Find where the given text appears and provide that cell's center as [x, y] coordinate. 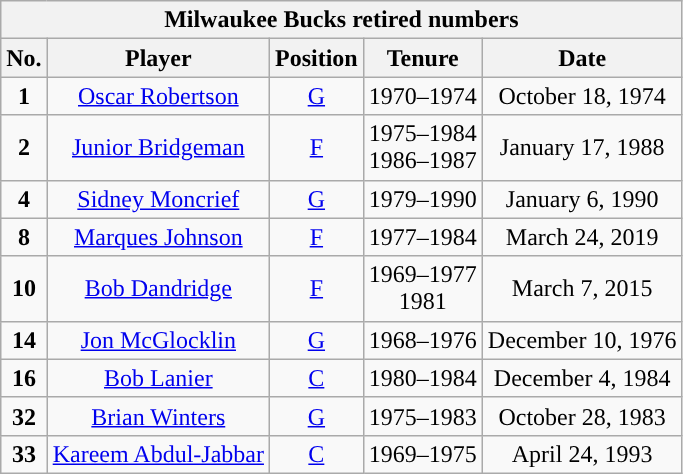
December 10, 1976 [582, 340]
Tenure [422, 58]
Kareem Abdul-Jabbar [158, 454]
Date [582, 58]
January 17, 1988 [582, 148]
1977–1984 [422, 237]
Brian Winters [158, 416]
No. [24, 58]
10 [24, 288]
October 28, 1983 [582, 416]
14 [24, 340]
1975–1983 [422, 416]
Sidney Moncrief [158, 199]
1980–1984 [422, 378]
16 [24, 378]
33 [24, 454]
Bob Lanier [158, 378]
4 [24, 199]
October 18, 1974 [582, 96]
1979–1990 [422, 199]
8 [24, 237]
1968–1976 [422, 340]
Milwaukee Bucks retired numbers [342, 20]
1 [24, 96]
Jon McGlocklin [158, 340]
Bob Dandridge [158, 288]
1975–19841986–1987 [422, 148]
Oscar Robertson [158, 96]
1970–1974 [422, 96]
January 6, 1990 [582, 199]
March 24, 2019 [582, 237]
Position [316, 58]
Marques Johnson [158, 237]
Player [158, 58]
December 4, 1984 [582, 378]
April 24, 1993 [582, 454]
32 [24, 416]
1969–19771981 [422, 288]
Junior Bridgeman [158, 148]
March 7, 2015 [582, 288]
1969–1975 [422, 454]
2 [24, 148]
